Extract the [X, Y] coordinate from the center of the cell holding the provided text.  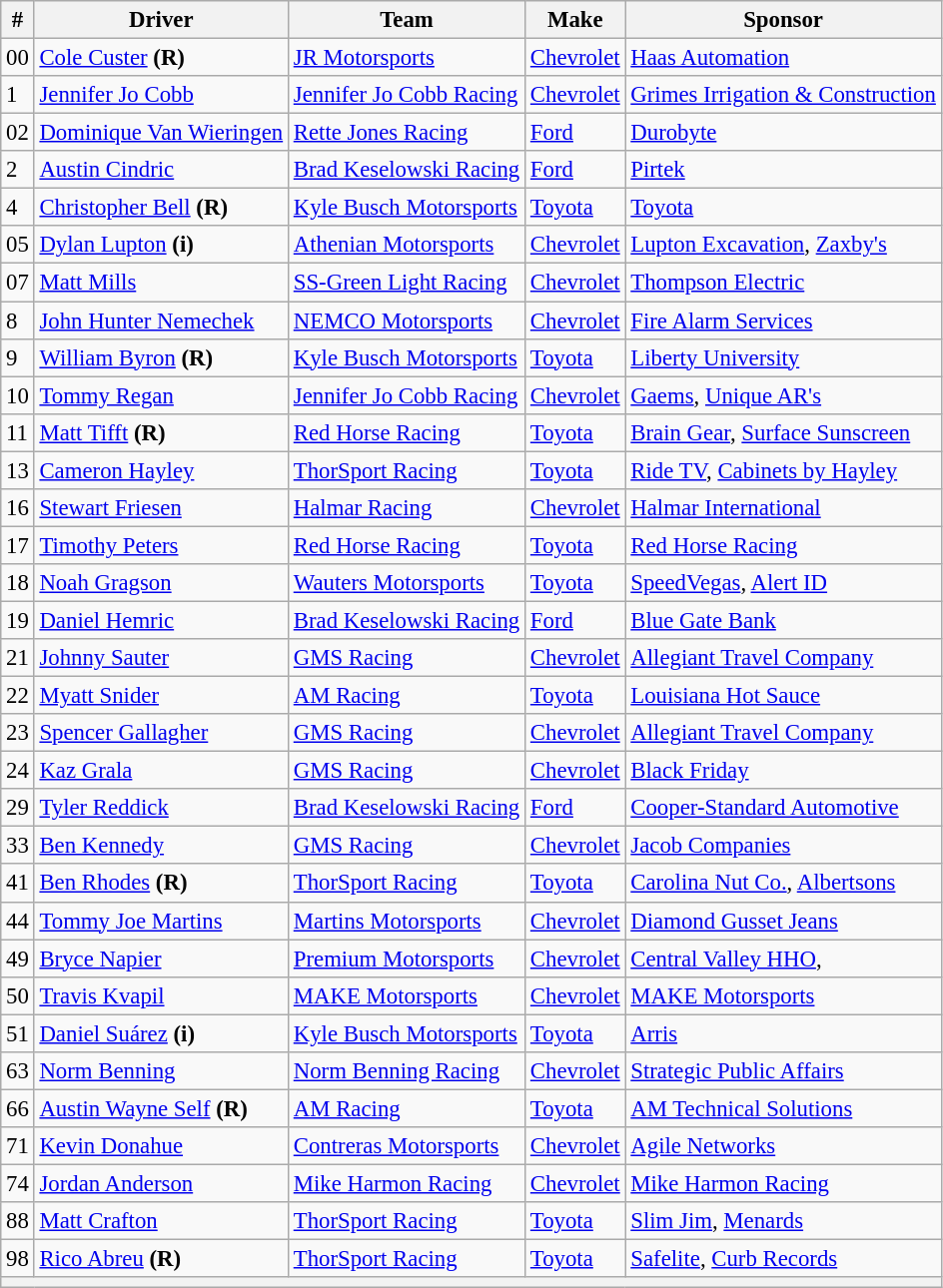
74 [18, 1183]
NEMCO Motorsports [406, 321]
2 [18, 170]
Dominique Van Wieringen [161, 133]
Matt Tifft (R) [161, 432]
Liberty University [783, 357]
Noah Gragson [161, 583]
AM Technical Solutions [783, 1108]
Austin Wayne Self (R) [161, 1108]
Daniel Suárez (i) [161, 1033]
9 [18, 357]
Cooper-Standard Automotive [783, 808]
Gaems, Unique AR's [783, 395]
Haas Automation [783, 58]
John Hunter Nemechek [161, 321]
18 [18, 583]
Wauters Motorsports [406, 583]
Brain Gear, Surface Sunscreen [783, 432]
Ben Rhodes (R) [161, 884]
Athenian Motorsports [406, 245]
Arris [783, 1033]
17 [18, 545]
16 [18, 508]
Thompson Electric [783, 283]
Timothy Peters [161, 545]
Carolina Nut Co., Albertsons [783, 884]
29 [18, 808]
10 [18, 395]
49 [18, 959]
Ride TV, Cabinets by Hayley [783, 470]
Kevin Donahue [161, 1146]
Travis Kvapil [161, 995]
Fire Alarm Services [783, 321]
44 [18, 921]
# [18, 20]
Strategic Public Affairs [783, 1071]
Grimes Irrigation & Construction [783, 95]
Rico Abreu (R) [161, 1259]
Slim Jim, Menards [783, 1221]
24 [18, 771]
Johnny Sauter [161, 658]
8 [18, 321]
Premium Motorsports [406, 959]
Ben Kennedy [161, 846]
Martins Motorsports [406, 921]
Make [575, 20]
Halmar Racing [406, 508]
Sponsor [783, 20]
Tyler Reddick [161, 808]
Spencer Gallagher [161, 733]
98 [18, 1259]
1 [18, 95]
Lupton Excavation, Zaxby's [783, 245]
Matt Mills [161, 283]
Durobyte [783, 133]
Pirtek [783, 170]
Christopher Bell (R) [161, 208]
Contreras Motorsports [406, 1146]
02 [18, 133]
66 [18, 1108]
JR Motorsports [406, 58]
Louisiana Hot Sauce [783, 696]
Kaz Grala [161, 771]
Stewart Friesen [161, 508]
Myatt Snider [161, 696]
Cole Custer (R) [161, 58]
Driver [161, 20]
Agile Networks [783, 1146]
Dylan Lupton (i) [161, 245]
71 [18, 1146]
Team [406, 20]
07 [18, 283]
Daniel Hemric [161, 620]
Central Valley HHO, [783, 959]
21 [18, 658]
41 [18, 884]
19 [18, 620]
William Byron (R) [161, 357]
Jennifer Jo Cobb [161, 95]
Jacob Companies [783, 846]
50 [18, 995]
11 [18, 432]
Diamond Gusset Jeans [783, 921]
Austin Cindric [161, 170]
Bryce Napier [161, 959]
4 [18, 208]
Tommy Regan [161, 395]
Norm Benning Racing [406, 1071]
23 [18, 733]
SS-Green Light Racing [406, 283]
Rette Jones Racing [406, 133]
Halmar International [783, 508]
Safelite, Curb Records [783, 1259]
33 [18, 846]
Matt Crafton [161, 1221]
SpeedVegas, Alert ID [783, 583]
22 [18, 696]
13 [18, 470]
Blue Gate Bank [783, 620]
Norm Benning [161, 1071]
Jordan Anderson [161, 1183]
Cameron Hayley [161, 470]
05 [18, 245]
88 [18, 1221]
Tommy Joe Martins [161, 921]
63 [18, 1071]
51 [18, 1033]
00 [18, 58]
Black Friday [783, 771]
